Output the (X, Y) coordinate of the center of the cell containing the given text.  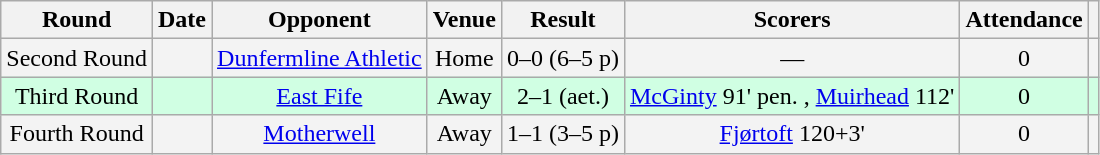
0–0 (6–5 p) (562, 58)
Dunfermline Athletic (320, 58)
Attendance (1024, 20)
Date (182, 20)
Fourth Round (77, 134)
Second Round (77, 58)
Scorers (792, 20)
Result (562, 20)
2–1 (aet.) (562, 96)
— (792, 58)
Round (77, 20)
Motherwell (320, 134)
Fjørtoft 120+3' (792, 134)
Opponent (320, 20)
East Fife (320, 96)
1–1 (3–5 p) (562, 134)
McGinty 91' pen. , Muirhead 112' (792, 96)
Venue (464, 20)
Home (464, 58)
Third Round (77, 96)
